Return (x, y) of the center of cell containing provided text 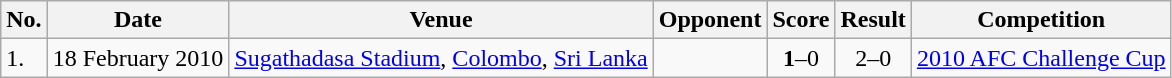
1. (24, 58)
18 February 2010 (138, 58)
Result (873, 20)
No. (24, 20)
1–0 (801, 58)
2010 AFC Challenge Cup (1041, 58)
Opponent (710, 20)
Sugathadasa Stadium, Colombo, Sri Lanka (441, 58)
Competition (1041, 20)
Venue (441, 20)
2–0 (873, 58)
Date (138, 20)
Score (801, 20)
